Return the (X, Y) coordinate for the center point of the cell that contains the specified text.  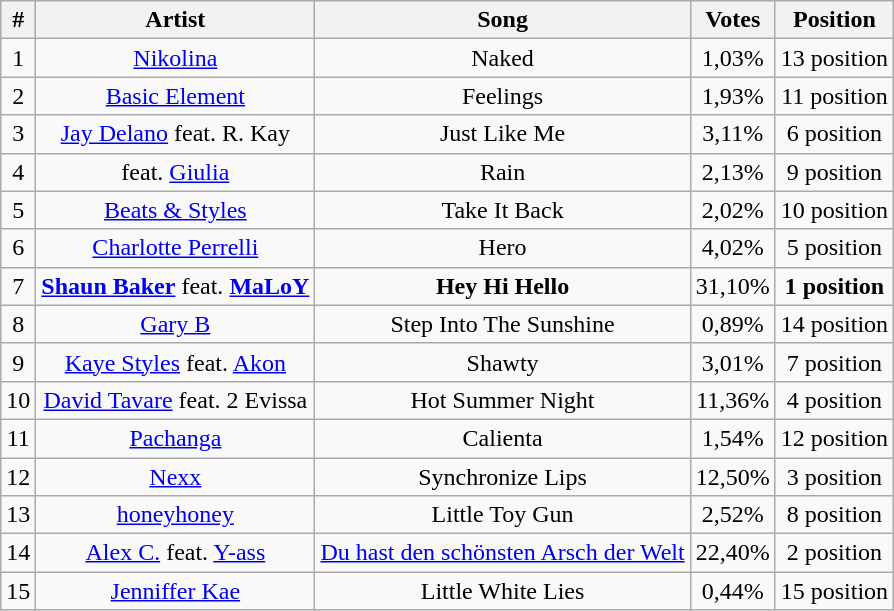
5 (18, 210)
Votes (732, 20)
5 position (834, 248)
22,40% (732, 553)
Shaun Baker feat. MaLoY (176, 286)
10 (18, 400)
14 (18, 553)
3 position (834, 477)
Feelings (502, 96)
7 position (834, 362)
Basic Element (176, 96)
8 (18, 324)
Nexx (176, 477)
Alex C. feat. Y-ass (176, 553)
0,44% (732, 591)
feat. Giulia (176, 172)
4,02% (732, 248)
15 (18, 591)
10 position (834, 210)
3,11% (732, 134)
0,89% (732, 324)
2 (18, 96)
1,03% (732, 58)
David Tavare feat. 2 Evissa (176, 400)
4 (18, 172)
15 position (834, 591)
11 (18, 438)
Gary B (176, 324)
Charlotte Perrelli (176, 248)
# (18, 20)
1,93% (732, 96)
Du hast den schönsten Arsch der Welt (502, 553)
Beats & Styles (176, 210)
4 position (834, 400)
Jenniffer Kae (176, 591)
Pachanga (176, 438)
2 position (834, 553)
9 position (834, 172)
13 (18, 515)
3,01% (732, 362)
8 position (834, 515)
Rain (502, 172)
Step Into The Sunshine (502, 324)
1 position (834, 286)
Nikolina (176, 58)
Song (502, 20)
1 (18, 58)
1,54% (732, 438)
Take It Back (502, 210)
Little White Lies (502, 591)
11,36% (732, 400)
12 position (834, 438)
Hero (502, 248)
Kaye Styles feat. Akon (176, 362)
7 (18, 286)
Little Toy Gun (502, 515)
14 position (834, 324)
3 (18, 134)
6 position (834, 134)
6 (18, 248)
2,02% (732, 210)
2,13% (732, 172)
Shawty (502, 362)
12,50% (732, 477)
31,10% (732, 286)
Synchronize Lips (502, 477)
Artist (176, 20)
Naked (502, 58)
9 (18, 362)
Calienta (502, 438)
2,52% (732, 515)
Position (834, 20)
12 (18, 477)
honeyhoney (176, 515)
Hey Hi Hello (502, 286)
Hot Summer Night (502, 400)
Just Like Me (502, 134)
Jay Delano feat. R. Kay (176, 134)
11 position (834, 96)
13 position (834, 58)
